Output the [X, Y] coordinate of the center of the cell containing the given text.  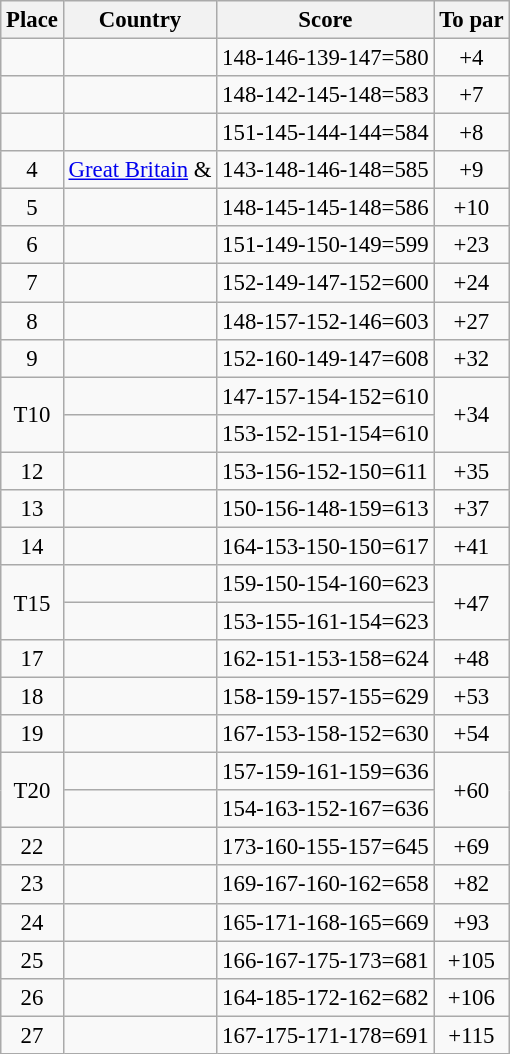
17 [32, 659]
153-152-151-154=610 [326, 433]
9 [32, 358]
148-157-152-146=603 [326, 321]
5 [32, 208]
+10 [472, 208]
Country [140, 20]
+24 [472, 283]
+115 [472, 1035]
167-175-171-178=691 [326, 1035]
+9 [472, 170]
+93 [472, 922]
19 [32, 734]
8 [32, 321]
+60 [472, 790]
153-156-152-150=611 [326, 471]
26 [32, 997]
+53 [472, 697]
+105 [472, 960]
+4 [472, 58]
154-163-152-167=636 [326, 809]
151-145-144-144=584 [326, 133]
157-159-161-159=636 [326, 772]
27 [32, 1035]
164-185-172-162=682 [326, 997]
158-159-157-155=629 [326, 697]
14 [32, 546]
+47 [472, 602]
+8 [472, 133]
152-149-147-152=600 [326, 283]
25 [32, 960]
162-151-153-158=624 [326, 659]
23 [32, 885]
+37 [472, 509]
22 [32, 847]
18 [32, 697]
+54 [472, 734]
+32 [472, 358]
151-149-150-149=599 [326, 245]
167-153-158-152=630 [326, 734]
148-146-139-147=580 [326, 58]
152-160-149-147=608 [326, 358]
To par [472, 20]
164-153-150-150=617 [326, 546]
24 [32, 922]
7 [32, 283]
+48 [472, 659]
Score [326, 20]
6 [32, 245]
4 [32, 170]
166-167-175-173=681 [326, 960]
Place [32, 20]
T10 [32, 414]
+41 [472, 546]
150-156-148-159=613 [326, 509]
+82 [472, 885]
Great Britain & [140, 170]
148-142-145-148=583 [326, 95]
+106 [472, 997]
T20 [32, 790]
+35 [472, 471]
+23 [472, 245]
173-160-155-157=645 [326, 847]
13 [32, 509]
12 [32, 471]
159-150-154-160=623 [326, 584]
147-157-154-152=610 [326, 396]
169-167-160-162=658 [326, 885]
148-145-145-148=586 [326, 208]
+27 [472, 321]
153-155-161-154=623 [326, 621]
+7 [472, 95]
+69 [472, 847]
+34 [472, 414]
143-148-146-148=585 [326, 170]
165-171-168-165=669 [326, 922]
T15 [32, 602]
